Determine the [x, y] coordinate at the center of the cell enclosing the given text.  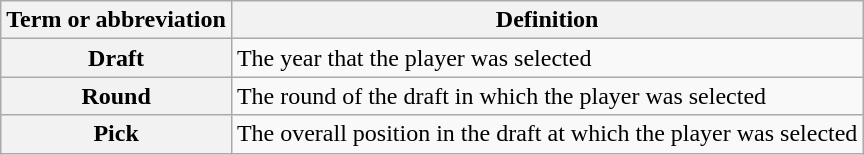
Draft [116, 58]
The year that the player was selected [547, 58]
Definition [547, 20]
Round [116, 96]
Pick [116, 134]
The overall position in the draft at which the player was selected [547, 134]
The round of the draft in which the player was selected [547, 96]
Term or abbreviation [116, 20]
